Find where the given text appears and provide that cell's center as [X, Y] coordinate. 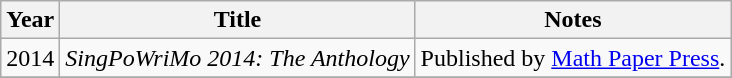
Notes [573, 20]
2014 [30, 58]
Published by Math Paper Press. [573, 58]
Title [238, 20]
SingPoWriMo 2014: The Anthology [238, 58]
Year [30, 20]
